Detect which cell encompasses the target text, then output its (X, Y) center coordinate. 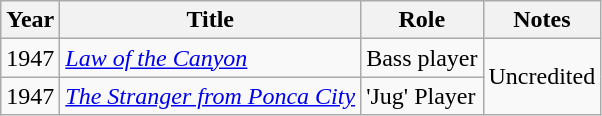
Bass player (422, 58)
The Stranger from Ponca City (210, 96)
Law of the Canyon (210, 58)
Role (422, 20)
Uncredited (542, 77)
Year (30, 20)
Title (210, 20)
'Jug' Player (422, 96)
Notes (542, 20)
